Find where the given text appears and provide that cell's center as [x, y] coordinate. 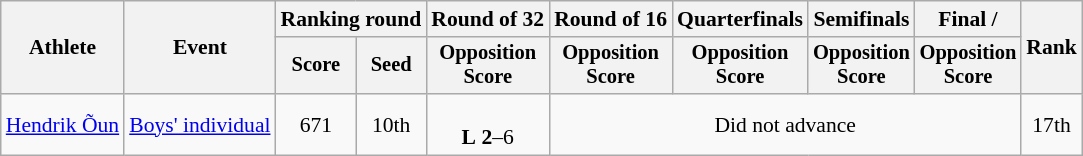
Semifinals [862, 19]
Rank [1052, 48]
Quarterfinals [740, 19]
Did not advance [785, 124]
Event [200, 48]
Round of 32 [488, 19]
17th [1052, 124]
Boys' individual [200, 124]
Final / [968, 19]
10th [391, 124]
671 [316, 124]
Round of 16 [610, 19]
Score [316, 66]
Seed [391, 66]
Hendrik Õun [62, 124]
L 2–6 [488, 124]
Athlete [62, 48]
Ranking round [352, 19]
